Pinpoint the cell where the given text exists, returning its (x, y) midpoint coordinate. 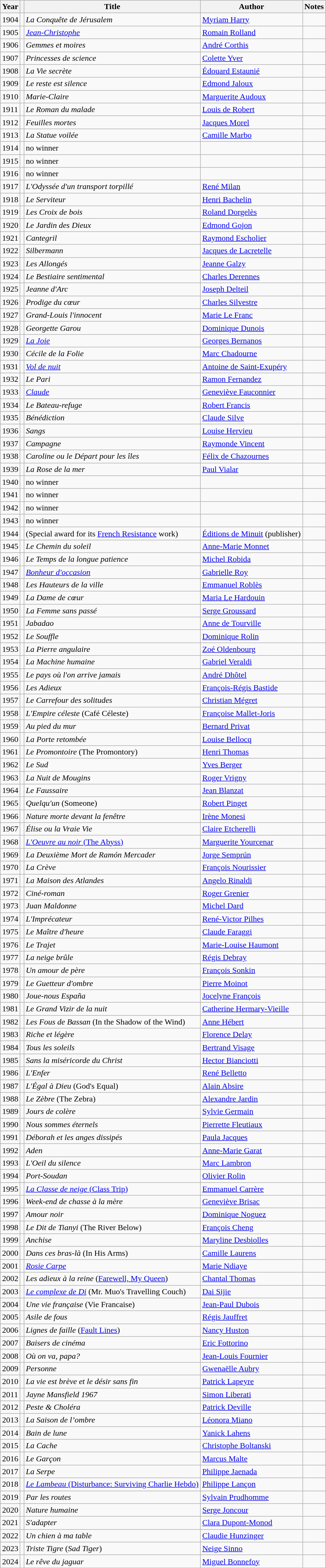
Nature humaine (112, 1510)
Sylvie Germain (251, 1112)
1970 (10, 868)
Élise ou la Vraie Vie (112, 829)
1930 (10, 353)
Jeanne d'Arc (112, 289)
Serge Groussard (251, 611)
Irène Monesi (251, 816)
Marie Le Franc (251, 315)
Georgette Garou (112, 328)
1967 (10, 829)
1905 (10, 32)
1915 (10, 161)
1993 (10, 1163)
Amour noir (112, 1215)
Claudie Hunzinger (251, 1536)
Louise Bellocq (251, 739)
Jorge Semprún (251, 855)
1936 (10, 431)
Clara Dupont-Monod (251, 1523)
Le Maître d'heure (112, 932)
Tous les soleils (112, 1047)
1906 (10, 45)
Roger Grenier (251, 893)
2004 (10, 1304)
2007 (10, 1343)
Sylvain Prudhomme (251, 1497)
Paul Vialar (251, 469)
1955 (10, 675)
Jayne Mansfield 1967 (112, 1394)
Régis Jauffret (251, 1317)
Lignes de faille (Fault Lines) (112, 1330)
Grand-Louis l'innocent (112, 315)
Silbermann (112, 251)
Jean Blanzat (251, 791)
Où on va, papa? (112, 1356)
1964 (10, 791)
La Deuxième Mort de Ramón Mercader (112, 855)
Philippe Lançon (251, 1484)
1961 (10, 752)
Chantal Thomas (251, 1279)
1945 (10, 546)
La Vie secrète (112, 71)
René-Victor Pilhes (251, 919)
Ramon Fernandez (251, 379)
Asile de fous (112, 1317)
Henri Thomas (251, 752)
Dai Sijie (251, 1292)
1980 (10, 996)
Le complexe de Di (Mr. Muo's Travelling Couch) (112, 1292)
Le Dit de Tianyi (The River Below) (112, 1227)
Year (10, 7)
La Saison de l’ombre (112, 1420)
Henri Bachelin (251, 200)
Le Guetteur d'ombre (112, 983)
Pierrette Fleutiaux (251, 1124)
Par les routes (112, 1497)
Maria Le Hardouin (251, 598)
La Classe de neige (Class Trip) (112, 1189)
1938 (10, 456)
Caroline ou le Départ pour les îles (112, 456)
2015 (10, 1446)
1913 (10, 135)
Michel Dard (251, 906)
1979 (10, 983)
Dominique Dunois (251, 328)
Quelqu'un (Someone) (112, 803)
Le Lambeau (Disturbance: Surviving Charlie Hebdo) (112, 1484)
Régis Debray (251, 957)
Geneviève Fauconnier (251, 392)
2017 (10, 1471)
2014 (10, 1433)
Nous sommes éternels (112, 1124)
Jeanne Galzy (251, 264)
1925 (10, 289)
Ciné-roman (112, 893)
Bertrand Visage (251, 1047)
Marguerite Yourcenar (251, 842)
1997 (10, 1215)
1956 (10, 688)
2008 (10, 1356)
1984 (10, 1047)
La neige brûle (112, 957)
Edmond Gojon (251, 225)
1931 (10, 366)
Jean-Paul Dubois (251, 1304)
1933 (10, 392)
Jean-Christophe (112, 32)
Rosie Carpe (112, 1266)
1977 (10, 957)
2020 (10, 1510)
Myriam Harry (251, 20)
Les Hauteurs de la ville (112, 585)
Feuilles mortes (112, 122)
Édouard Estaunié (251, 71)
La Crève (112, 868)
Les Allongés (112, 264)
L'Empire céleste (Café Céleste) (112, 713)
1946 (10, 559)
1957 (10, 700)
1910 (10, 97)
1922 (10, 251)
S'adapter (112, 1523)
Romain Rolland (251, 32)
Patrick Lapeyre (251, 1381)
La Machine humaine (112, 662)
Le Temps de la longue patience (112, 559)
1916 (10, 174)
1929 (10, 341)
Le Bestiaire sentimental (112, 276)
1983 (10, 1035)
Le Bateau-refuge (112, 405)
La Femme sans passé (112, 611)
François Cheng (251, 1227)
Le Zèbre (The Zebra) (112, 1099)
La Dame de cœur (112, 598)
1971 (10, 880)
1904 (10, 20)
Cécile de la Folie (112, 353)
Serge Joncour (251, 1510)
1994 (10, 1176)
L'Oeil du silence (112, 1163)
Neige Sinno (251, 1548)
Claude Faraggi (251, 932)
Claire Etcherelli (251, 829)
Roland Dorgelès (251, 212)
1919 (10, 212)
Geneviève Brisac (251, 1202)
1927 (10, 315)
Dominique Rolin (251, 636)
Robert Pinget (251, 803)
Anne-Marie Garat (251, 1150)
2001 (10, 1266)
1926 (10, 302)
Françoise Mallet-Joris (251, 713)
Charles Derennes (251, 276)
Zoé Oldenbourg (251, 649)
Miguel Bonnefoy (251, 1561)
2002 (10, 1279)
1988 (10, 1099)
1963 (10, 777)
Au pied du mur (112, 726)
Nancy Huston (251, 1330)
Eric Fottorino (251, 1343)
La Porte retombée (112, 739)
Olivier Rolin (251, 1176)
Juan Maldonne (112, 906)
Baisers de cinéma (112, 1343)
Triste Tigre (Sad Tiger) (112, 1548)
1954 (10, 662)
Le Faussaire (112, 791)
Peste & Choléra (112, 1407)
Le Jardin des Dieux (112, 225)
1969 (10, 855)
Cantegril (112, 238)
L'Imprécateur (112, 919)
Christian Mégret (251, 700)
1952 (10, 636)
2021 (10, 1523)
Le Roman du malade (112, 109)
André Dhôtel (251, 675)
Le Pari (112, 379)
Joseph Delteil (251, 289)
1965 (10, 803)
Colette Yver (251, 58)
Les Croix de bois (112, 212)
Emmanuel Roblès (251, 585)
Prodige du cœur (112, 302)
1999 (10, 1240)
Gwenaëlle Aubry (251, 1368)
Patrick Deville (251, 1407)
Antoine de Saint-Exupéry (251, 366)
Le Sud (112, 765)
1924 (10, 276)
Jabadao (112, 623)
Marie Ndiaye (251, 1266)
La Maison des Atlandes (112, 880)
Author (251, 7)
Sans la miséricorde du Christ (112, 1060)
1960 (10, 739)
1974 (10, 919)
1966 (10, 816)
1943 (10, 521)
1909 (10, 84)
Camille Marbo (251, 135)
Yves Berger (251, 765)
Notes (314, 7)
Éditions de Minuit (publisher) (251, 533)
Bernard Privat (251, 726)
Aden (112, 1150)
1976 (10, 945)
Pierre Moinot (251, 983)
1962 (10, 765)
1959 (10, 726)
1937 (10, 444)
Gabrielle Roy (251, 572)
1989 (10, 1112)
1935 (10, 418)
Charles Silvestre (251, 302)
2023 (10, 1548)
1968 (10, 842)
1998 (10, 1227)
2009 (10, 1368)
Jacques Morel (251, 122)
L'Enfer (112, 1073)
Le Serviteur (112, 200)
Riche et légère (112, 1035)
Le Grand Vizir de la nuit (112, 1009)
1942 (10, 508)
1921 (10, 238)
Le Chemin du soleil (112, 546)
1912 (10, 122)
1982 (10, 1022)
Les Fous de Bassan (In the Shadow of the Wind) (112, 1022)
1978 (10, 970)
Marc Lambron (251, 1163)
2005 (10, 1317)
Dominique Noguez (251, 1215)
Yanick Lahens (251, 1433)
Bonheur d'occasion (112, 572)
Les adieux à la reine (Farewell, My Queen) (112, 1279)
Camille Laurens (251, 1253)
Michel Robida (251, 559)
1940 (10, 482)
François Nourissier (251, 868)
2024 (10, 1561)
Campagne (112, 444)
Marcus Malte (251, 1459)
1995 (10, 1189)
Alexandre Jardin (251, 1099)
1987 (10, 1086)
Marie-Claire (112, 97)
Raymonde Vincent (251, 444)
René Milan (251, 187)
Le Carrefour des solitudes (112, 700)
Raymond Escholier (251, 238)
Le Trajet (112, 945)
1958 (10, 713)
1986 (10, 1073)
2019 (10, 1497)
Week-end de chasse à la mère (112, 1202)
Marc Chadourne (251, 353)
La Statue voilée (112, 135)
Jacques de Lacretelle (251, 251)
Hector Bianciotti (251, 1060)
1981 (10, 1009)
Le pays où l'on arrive jamais (112, 675)
1907 (10, 58)
Gabriel Veraldi (251, 662)
Catherine Hermary-Vieille (251, 1009)
1918 (10, 200)
Marie-Louise Haumont (251, 945)
La Nuit de Mougins (112, 777)
2006 (10, 1330)
1928 (10, 328)
Un amour de père (112, 970)
Le Promontoire (The Promontory) (112, 752)
1991 (10, 1137)
1947 (10, 572)
2022 (10, 1536)
2016 (10, 1459)
1917 (10, 187)
L'Égal à Dieu (God's Equal) (112, 1086)
Bain de lune (112, 1433)
(Special award for its French Resistance work) (112, 533)
La Joie (112, 341)
Christophe Boltanski (251, 1446)
Personne (112, 1368)
Angelo Rinaldi (251, 880)
Jean-Louis Fournier (251, 1356)
Une vie française (Vie Francaise) (112, 1304)
1914 (10, 148)
1975 (10, 932)
Le rêve du jaguar (112, 1561)
1985 (10, 1060)
Joue-nous España (112, 996)
Jours de colère (112, 1112)
Emmanuel Carrère (251, 1189)
Le reste est silence (112, 84)
Paula Jacques (251, 1137)
Anne-Marie Monnet (251, 546)
Maryline Desbiolles (251, 1240)
2013 (10, 1420)
Nature morte devant la fenêtre (112, 816)
2003 (10, 1292)
1953 (10, 649)
François-Régis Bastide (251, 688)
François Sonkin (251, 970)
Florence Delay (251, 1035)
Philippe Jaenada (251, 1471)
2010 (10, 1381)
2018 (10, 1484)
La Conquête de Jérusalem (112, 20)
Jocelyne François (251, 996)
1934 (10, 405)
La Serpe (112, 1471)
1948 (10, 585)
1949 (10, 598)
Léonora Miano (251, 1420)
Marguerite Audoux (251, 97)
Roger Vrigny (251, 777)
1923 (10, 264)
Louise Hervieu (251, 431)
Un chien à ma table (112, 1536)
Anne de Tourville (251, 623)
Vol de nuit (112, 366)
1944 (10, 533)
André Corthis (251, 45)
1941 (10, 495)
1932 (10, 379)
1939 (10, 469)
Simon Liberati (251, 1394)
Le Garçon (112, 1459)
Bénédiction (112, 418)
L'Oeuvre au noir (The Abyss) (112, 842)
1990 (10, 1124)
Les Adieux (112, 688)
Le Souffle (112, 636)
Georges Bernanos (251, 341)
2011 (10, 1394)
1973 (10, 906)
Anne Hébert (251, 1022)
1911 (10, 109)
Gemmes et moires (112, 45)
Anchise (112, 1240)
1950 (10, 611)
Edmond Jaloux (251, 84)
Robert Francis (251, 405)
1992 (10, 1150)
2000 (10, 1253)
1972 (10, 893)
Title (112, 7)
La Rose de la mer (112, 469)
Princesses de science (112, 58)
1996 (10, 1202)
Louis de Robert (251, 109)
Sangs (112, 431)
2012 (10, 1407)
1908 (10, 71)
Alain Absire (251, 1086)
La Cache (112, 1446)
René Belletto (251, 1073)
1951 (10, 623)
Félix de Chazournes (251, 456)
L'Odyssée d'un transport torpillé (112, 187)
1920 (10, 225)
Claude (112, 392)
Claude Silve (251, 418)
Port-Soudan (112, 1176)
La Pierre angulaire (112, 649)
La vie est brève et le désir sans fin (112, 1381)
Dans ces bras-là (In His Arms) (112, 1253)
Déborah et les anges dissipés (112, 1137)
